Locate the cell with the specified text and output its [x, y] center coordinate. 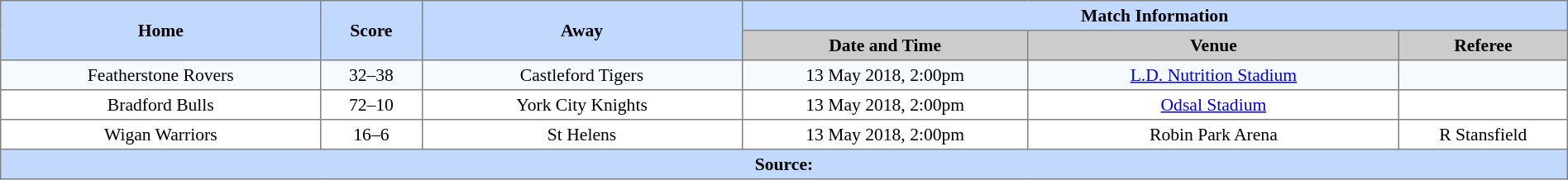
72–10 [371, 105]
York City Knights [582, 105]
Venue [1213, 45]
Bradford Bulls [160, 105]
16–6 [371, 135]
32–38 [371, 75]
Source: [784, 164]
R Stansfield [1483, 135]
Home [160, 31]
Away [582, 31]
St Helens [582, 135]
Score [371, 31]
Referee [1483, 45]
Wigan Warriors [160, 135]
L.D. Nutrition Stadium [1213, 75]
Odsal Stadium [1213, 105]
Robin Park Arena [1213, 135]
Match Information [1154, 16]
Featherstone Rovers [160, 75]
Castleford Tigers [582, 75]
Date and Time [885, 45]
